Extract the [x, y] coordinate from the center of the cell holding the provided text.  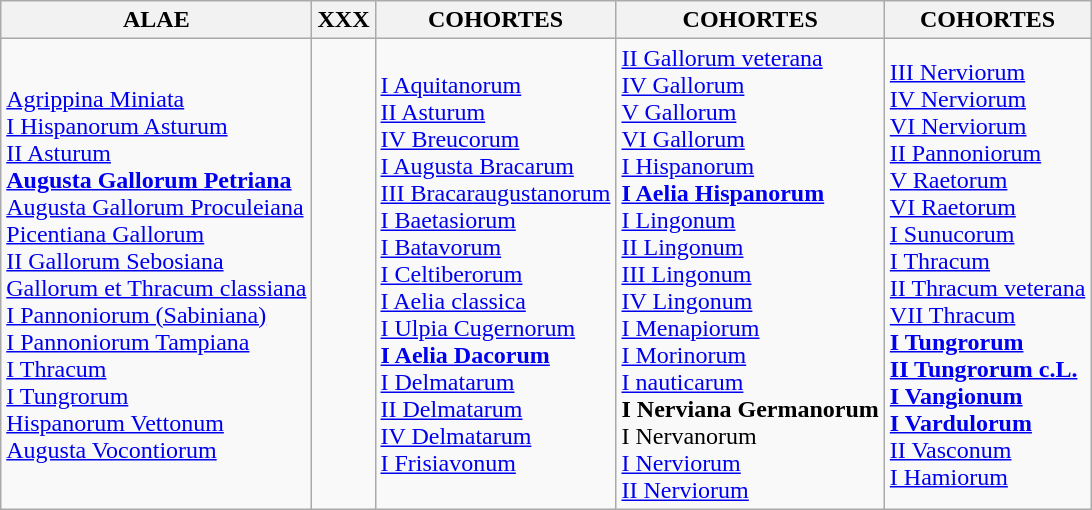
XXX [344, 20]
ALAE [156, 20]
